For the text-containing cell, return its midpoint in (x, y) coordinate format. 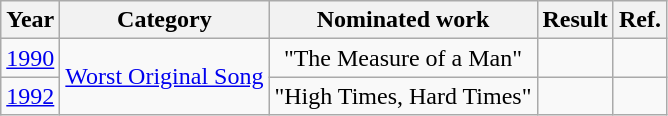
1992 (30, 96)
Ref. (640, 20)
Year (30, 20)
Nominated work (403, 20)
Category (164, 20)
"The Measure of a Man" (403, 58)
1990 (30, 58)
"High Times, Hard Times" (403, 96)
Result (575, 20)
Worst Original Song (164, 77)
